Capture the cell that displays the provided text and extract its (X, Y) central coordinate. 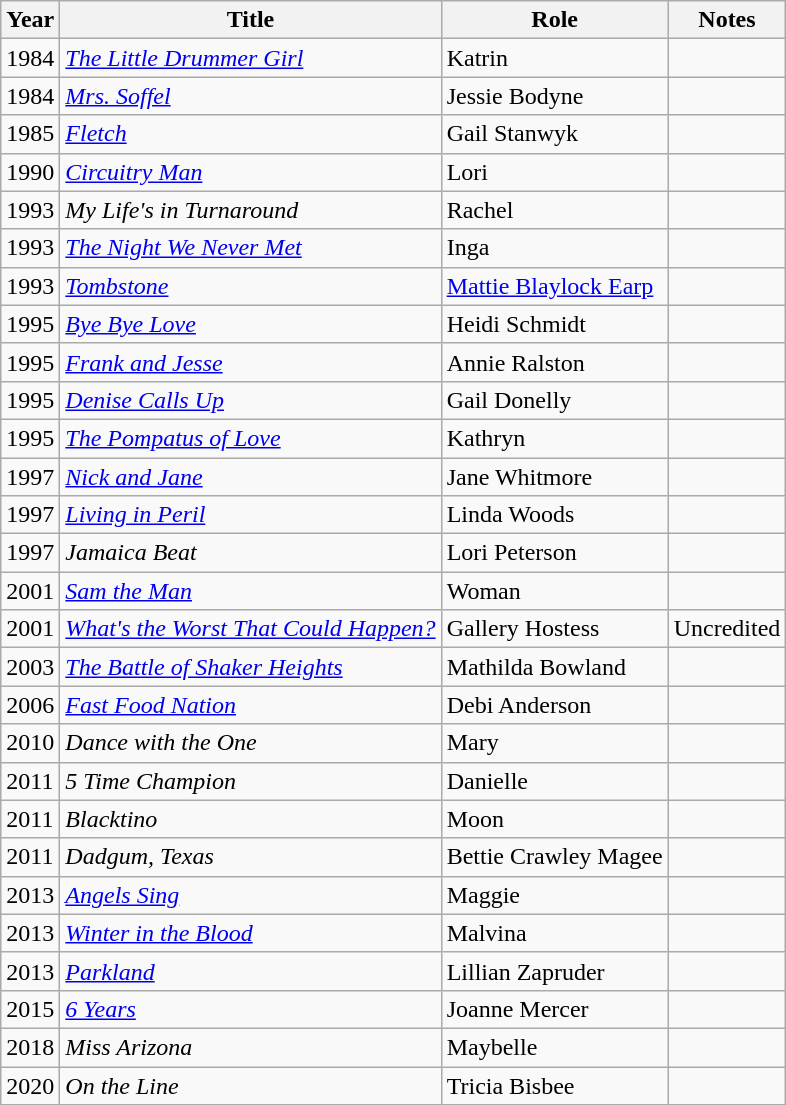
Mathilda Bowland (554, 667)
Heidi Schmidt (554, 324)
Mattie Blaylock Earp (554, 286)
Title (250, 20)
Winter in the Blood (250, 933)
Tricia Bisbee (554, 1085)
The Night We Never Met (250, 248)
Danielle (554, 781)
What's the Worst That Could Happen? (250, 629)
Sam the Man (250, 591)
Malvina (554, 933)
Nick and Jane (250, 477)
Inga (554, 248)
Maybelle (554, 1047)
Kathryn (554, 438)
Gail Stanwyk (554, 134)
Lillian Zapruder (554, 971)
Living in Peril (250, 515)
Dance with the One (250, 743)
Bye Bye Love (250, 324)
Fletch (250, 134)
Blacktino (250, 819)
Notes (727, 20)
The Battle of Shaker Heights (250, 667)
Lori Peterson (554, 553)
Frank and Jesse (250, 362)
2015 (30, 1009)
On the Line (250, 1085)
Mary (554, 743)
Debi Anderson (554, 705)
Katrin (554, 58)
Jane Whitmore (554, 477)
Woman (554, 591)
Jessie Bodyne (554, 96)
Gallery Hostess (554, 629)
6 Years (250, 1009)
Denise Calls Up (250, 400)
2020 (30, 1085)
Bettie Crawley Magee (554, 857)
5 Time Champion (250, 781)
Angels Sing (250, 895)
Annie Ralston (554, 362)
Miss Arizona (250, 1047)
The Little Drummer Girl (250, 58)
Gail Donelly (554, 400)
2010 (30, 743)
2018 (30, 1047)
Lori (554, 172)
Dadgum, Texas (250, 857)
2006 (30, 705)
Rachel (554, 210)
Role (554, 20)
2003 (30, 667)
Uncredited (727, 629)
Joanne Mercer (554, 1009)
Tombstone (250, 286)
Circuitry Man (250, 172)
My Life's in Turnaround (250, 210)
Mrs. Soffel (250, 96)
Linda Woods (554, 515)
1985 (30, 134)
The Pompatus of Love (250, 438)
Moon (554, 819)
Year (30, 20)
1990 (30, 172)
Maggie (554, 895)
Jamaica Beat (250, 553)
Parkland (250, 971)
Fast Food Nation (250, 705)
